Return the [X, Y] coordinate for the center point of the cell that contains the specified text.  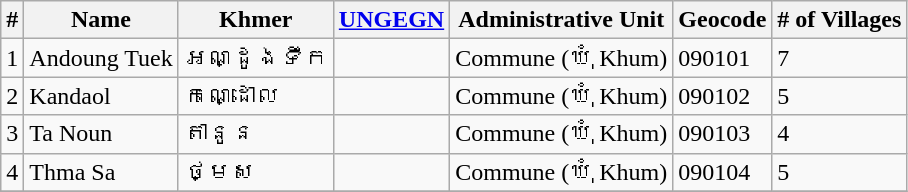
# [12, 20]
Name [101, 20]
090101 [722, 58]
Ta Noun [101, 134]
ថ្មស [256, 172]
090103 [722, 134]
1 [12, 58]
អណ្ដូងទឹក [256, 58]
090102 [722, 96]
UNGEGN [391, 20]
3 [12, 134]
7 [840, 58]
Andoung Tuek [101, 58]
2 [12, 96]
Geocode [722, 20]
Administrative Unit [562, 20]
តានូន [256, 134]
Kandaol [101, 96]
Khmer [256, 20]
Thma Sa [101, 172]
# of Villages [840, 20]
កណ្ដោល [256, 96]
090104 [722, 172]
